Determine the [X, Y] coordinate at the center of the cell enclosing the given text.  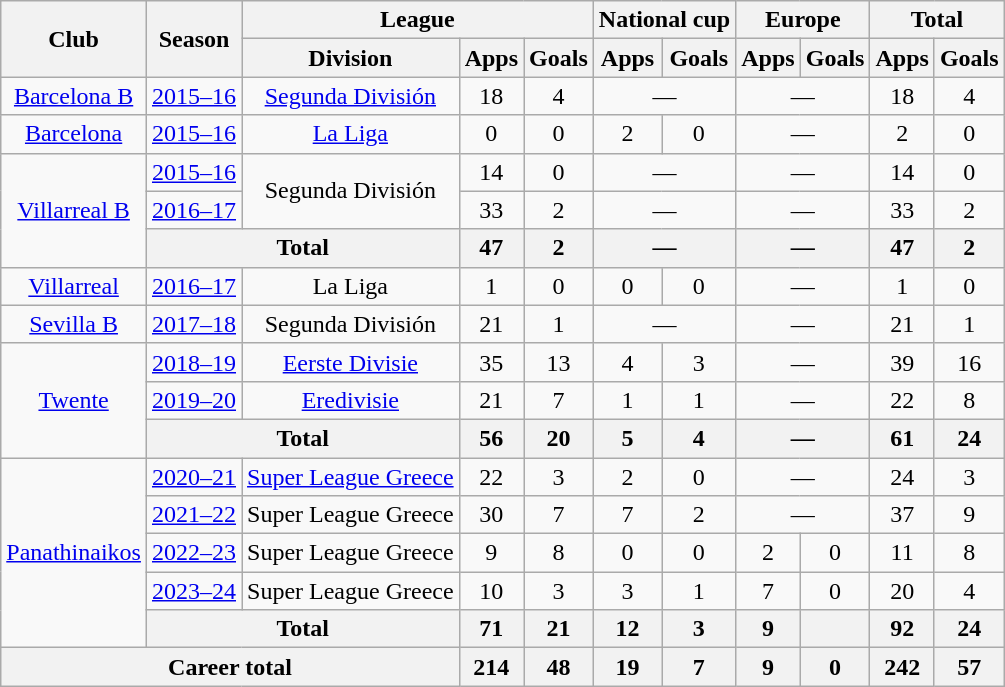
Panathinaikos [74, 553]
16 [969, 362]
2021–22 [194, 515]
19 [627, 667]
39 [902, 362]
35 [491, 362]
11 [902, 553]
48 [559, 667]
214 [491, 667]
92 [902, 629]
12 [627, 629]
Twente [74, 400]
13 [559, 362]
2023–24 [194, 591]
10 [491, 591]
56 [491, 438]
Barcelona B [74, 96]
Season [194, 39]
2018–19 [194, 362]
71 [491, 629]
Career total [230, 667]
Europe [803, 20]
Sevilla B [74, 324]
Villarreal [74, 286]
Division [351, 58]
2022–23 [194, 553]
2017–18 [194, 324]
5 [627, 438]
Club [74, 39]
National cup [664, 20]
League [418, 20]
37 [902, 515]
Eredivisie [351, 400]
Barcelona [74, 134]
242 [902, 667]
Eerste Divisie [351, 362]
Villarreal B [74, 210]
61 [902, 438]
2019–20 [194, 400]
2020–21 [194, 477]
30 [491, 515]
57 [969, 667]
